Find where the given text appears and provide that cell's center as (X, Y) coordinate. 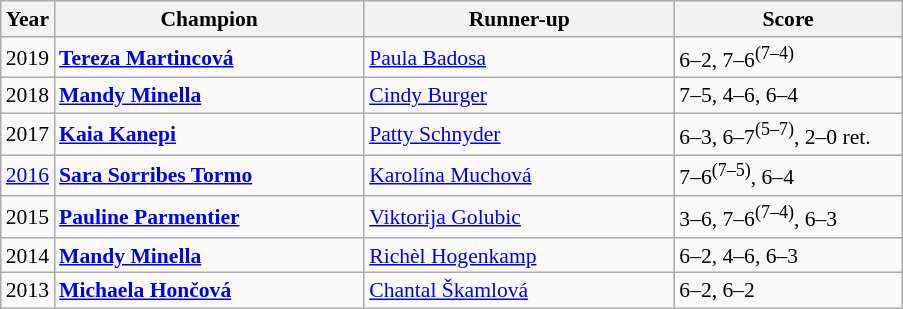
6–2, 6–2 (788, 291)
Champion (209, 19)
2013 (28, 291)
Sara Sorribes Tormo (209, 176)
Chantal Škamlová (519, 291)
Runner-up (519, 19)
Richèl Hogenkamp (519, 256)
Karolína Muchová (519, 176)
Pauline Parmentier (209, 216)
Tereza Martincová (209, 58)
6–2, 4–6, 6–3 (788, 256)
Kaia Kanepi (209, 134)
7–5, 4–6, 6–4 (788, 96)
6–2, 7–6(7–4) (788, 58)
3–6, 7–6(7–4), 6–3 (788, 216)
6–3, 6–7(5–7), 2–0 ret. (788, 134)
Michaela Hončová (209, 291)
2018 (28, 96)
Score (788, 19)
Year (28, 19)
2017 (28, 134)
Patty Schnyder (519, 134)
2015 (28, 216)
Paula Badosa (519, 58)
2016 (28, 176)
2019 (28, 58)
Viktorija Golubic (519, 216)
2014 (28, 256)
Cindy Burger (519, 96)
7–6(7–5), 6–4 (788, 176)
